Identify which cell holds the provided text, then report its [x, y] central coordinate. 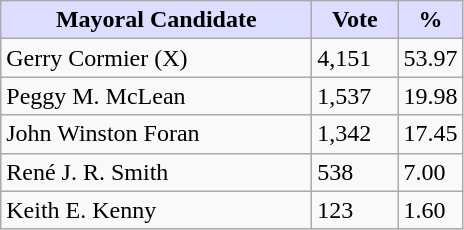
René J. R. Smith [156, 172]
7.00 [430, 172]
1,537 [355, 96]
4,151 [355, 58]
123 [355, 210]
Vote [355, 20]
Mayoral Candidate [156, 20]
17.45 [430, 134]
53.97 [430, 58]
538 [355, 172]
Gerry Cormier (X) [156, 58]
% [430, 20]
Peggy M. McLean [156, 96]
1.60 [430, 210]
Keith E. Kenny [156, 210]
1,342 [355, 134]
John Winston Foran [156, 134]
19.98 [430, 96]
